Locate the cell with the specified text and output its [X, Y] center coordinate. 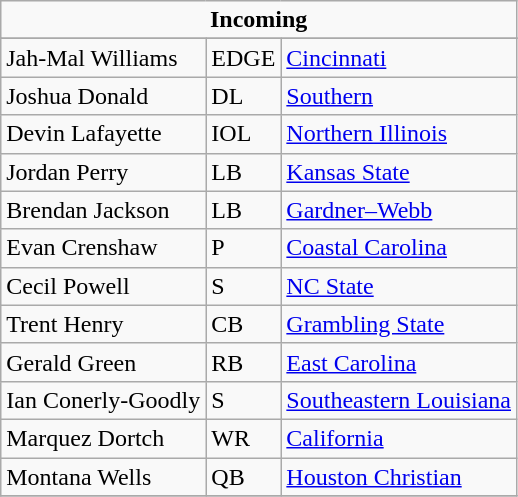
Evan Crenshaw [104, 248]
Cecil Powell [104, 286]
QB [244, 477]
Trent Henry [104, 324]
CB [244, 324]
P [244, 248]
Gardner–Webb [399, 210]
Joshua Donald [104, 96]
East Carolina [399, 362]
Incoming [259, 20]
Kansas State [399, 172]
Jordan Perry [104, 172]
Coastal Carolina [399, 248]
Jah-Mal Williams [104, 58]
NC State [399, 286]
IOL [244, 134]
Montana Wells [104, 477]
RB [244, 362]
Southeastern Louisiana [399, 400]
WR [244, 438]
Gerald Green [104, 362]
DL [244, 96]
Brendan Jackson [104, 210]
Southern [399, 96]
Marquez Dortch [104, 438]
EDGE [244, 58]
Northern Illinois [399, 134]
Grambling State [399, 324]
Ian Conerly-Goodly [104, 400]
California [399, 438]
Devin Lafayette [104, 134]
Cincinnati [399, 58]
Houston Christian [399, 477]
